Scan for the cell matching the given text and deliver its [x, y] coordinate at center. 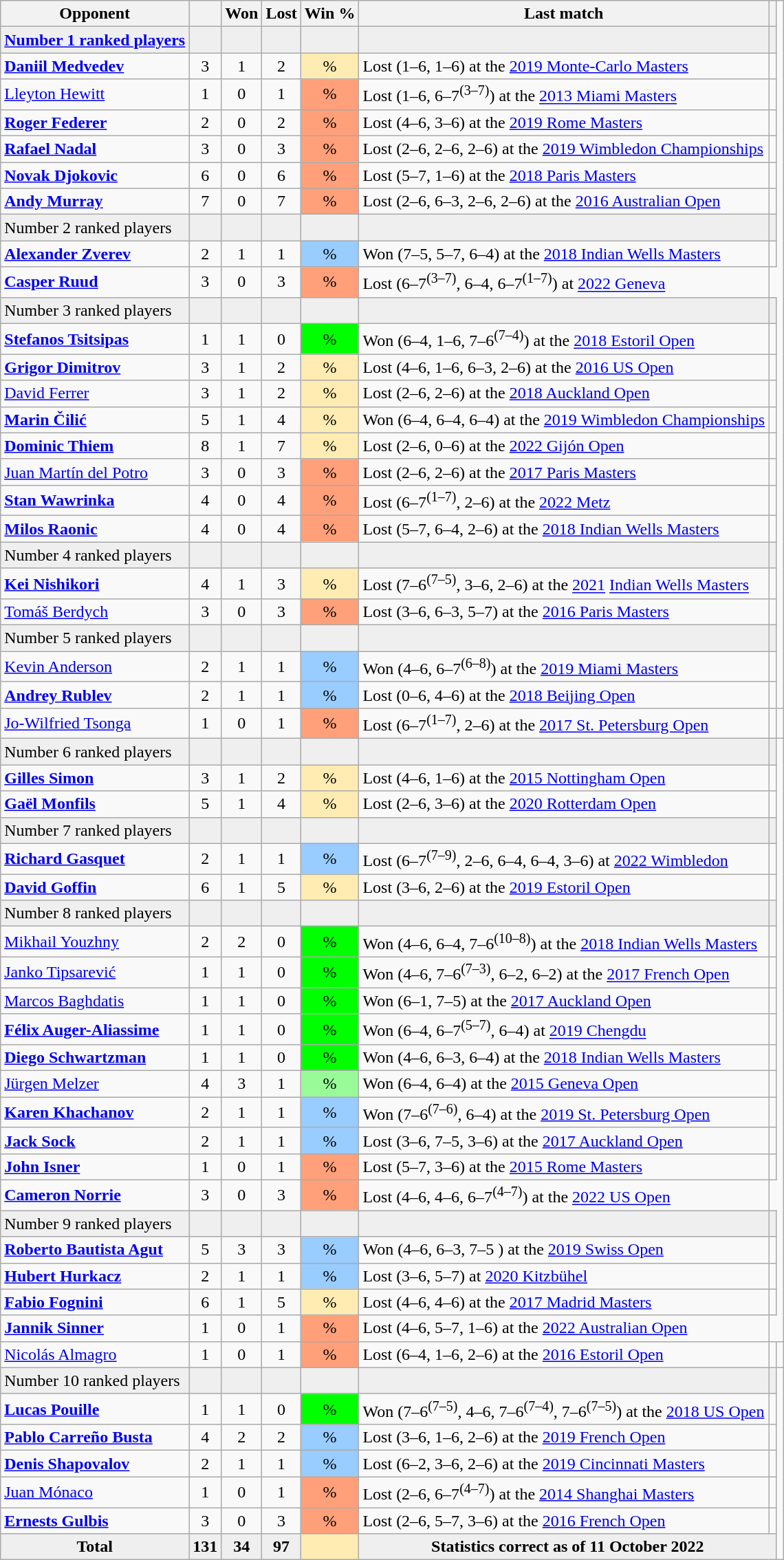
Kei Nishikori [95, 583]
Andrey Rublev [95, 695]
Number 4 ranked players [95, 555]
Jürgen Melzer [95, 1084]
Won (7–6(7–5), 4–6, 7–6(7–4), 7–6(7–5)) at the 2018 US Open [564, 1409]
Lost (7–6(7–5), 3–6, 2–6) at the 2021 Indian Wells Masters [564, 583]
Marin Čilić [95, 420]
Janko Tipsarević [95, 973]
Jannik Sinner [95, 1328]
Won [242, 14]
Lost (2–6, 3–6) at the 2020 Rotterdam Open [564, 804]
Lost (6–7(3–7), 6–4, 6–7(1–7)) at 2022 Geneva [564, 282]
Won (4–6, 6–3, 7–5 ) at the 2019 Swiss Open [564, 1250]
Lost (2–6, 5–7, 3–6) at the 2016 French Open [564, 1521]
Roberto Bautista Agut [95, 1250]
Nicolás Almagro [95, 1354]
Denis Shapovalov [95, 1464]
Won (4–6, 7–6(7–3), 6–2, 6–2) at the 2017 French Open [564, 973]
Roger Federer [95, 122]
Lost (4–6, 5–7, 1–6) at the 2022 Australian Open [564, 1328]
Lleyton Hewitt [95, 95]
Number 8 ranked players [95, 913]
Total [95, 1547]
Juan Martín del Potro [95, 472]
Lost (3–6, 7–5, 3–6) at the 2017 Auckland Open [564, 1140]
Tomáš Berdych [95, 612]
Won (4–6, 6–7(6–8)) at the 2019 Miami Masters [564, 667]
Lost (6–7(7–9), 2–6, 6–4, 6–4, 3–6) at 2022 Wimbledon [564, 858]
Fabio Fognini [95, 1302]
John Isner [95, 1167]
Casper Ruud [95, 282]
Karen Khachanov [95, 1113]
Gilles Simon [95, 778]
Novak Djokovic [95, 175]
Won (7–5, 5–7, 6–4) at the 2018 Indian Wells Masters [564, 254]
Richard Gasquet [95, 858]
Won (7–6(7–6), 6–4) at the 2019 St. Petersburg Open [564, 1113]
Lost (4–6, 1–6) at the 2015 Nottingham Open [564, 778]
Number 1 ranked players [95, 40]
Number 3 ranked players [95, 310]
Won (4–6, 6–4, 7–6(10–8)) at the 2018 Indian Wells Masters [564, 942]
Juan Mónaco [95, 1493]
Lost (5–7, 1–6) at the 2018 Paris Masters [564, 175]
Lost (6–7(1–7), 2–6) at the 2022 Metz [564, 501]
Lost (6–2, 3–6, 2–6) at the 2019 Cincinnati Masters [564, 1464]
Milos Raonic [95, 529]
Lost (5–7, 6–4, 2–6) at the 2018 Indian Wells Masters [564, 529]
Dominic Thiem [95, 446]
Pablo Carreño Busta [95, 1438]
Opponent [95, 14]
Won (6–4, 6–4, 6–4) at the 2019 Wimbledon Championships [564, 420]
Marcos Baghdatis [95, 1001]
Grigor Dimitrov [95, 367]
Diego Schwartzman [95, 1058]
Lost (1–6, 1–6) at the 2019 Monte-Carlo Masters [564, 66]
Lost (3–6, 2–6) at the 2019 Estoril Open [564, 887]
Lost (0–6, 4–6) at the 2018 Beijing Open [564, 695]
Lost (4–6, 4–6, 6–7(4–7)) at the 2022 US Open [564, 1195]
Lost (2–6, 2–6) at the 2018 Auckland Open [564, 393]
Lost (2–6, 6–7(4–7)) at the 2014 Shanghai Masters [564, 1493]
Stan Wawrinka [95, 501]
Statistics correct as of 11 October 2022 [568, 1547]
Lost (2–6, 2–6) at the 2017 Paris Masters [564, 472]
Last match [564, 14]
Win % [330, 14]
Number 5 ranked players [95, 638]
David Goffin [95, 887]
Lost [281, 14]
Won (6–4, 1–6, 7–6(7–4)) at the 2018 Estoril Open [564, 338]
Lost (2–6, 2–6, 2–6) at the 2019 Wimbledon Championships [564, 149]
Jack Sock [95, 1140]
Lost (4–6, 3–6) at the 2019 Rome Masters [564, 122]
Lost (3–6, 1–6, 2–6) at the 2019 French Open [564, 1438]
Number 7 ranked players [95, 830]
Won (6–4, 6–4) at the 2015 Geneva Open [564, 1084]
Kevin Anderson [95, 667]
Lost (4–6, 1–6, 6–3, 2–6) at the 2016 US Open [564, 367]
Lost (6–4, 1–6, 2–6) at the 2016 Estoril Open [564, 1354]
Rafael Nadal [95, 149]
Number 10 ranked players [95, 1380]
Lost (6–7(1–7), 2–6) at the 2017 St. Petersburg Open [564, 724]
8 [205, 446]
Lost (2–6, 0–6) at the 2022 Gijón Open [564, 446]
Lost (5–7, 3–6) at the 2015 Rome Masters [564, 1167]
Hubert Hurkacz [95, 1276]
Lost (2–6, 6–3, 2–6, 2–6) at the 2016 Australian Open [564, 202]
34 [242, 1547]
Lost (3–6, 6–3, 5–7) at the 2016 Paris Masters [564, 612]
Jo-Wilfried Tsonga [95, 724]
Cameron Norrie [95, 1195]
Mikhail Youzhny [95, 942]
David Ferrer [95, 393]
Number 2 ranked players [95, 228]
131 [205, 1547]
Félix Auger-Aliassime [95, 1029]
Won (6–1, 7–5) at the 2017 Auckland Open [564, 1001]
Alexander Zverev [95, 254]
Andy Murray [95, 202]
Ernests Gulbis [95, 1521]
Daniil Medvedev [95, 66]
Lost (3–6, 5–7) at 2020 Kitzbühel [564, 1276]
97 [281, 1547]
Stefanos Tsitsipas [95, 338]
Number 6 ranked players [95, 752]
Lost (4–6, 4–6) at the 2017 Madrid Masters [564, 1302]
Won (4–6, 6–3, 6–4) at the 2018 Indian Wells Masters [564, 1058]
Lost (1–6, 6–7(3–7)) at the 2013 Miami Masters [564, 95]
Lucas Pouille [95, 1409]
Won (6–4, 6–7(5–7), 6–4) at 2019 Chengdu [564, 1029]
Number 9 ranked players [95, 1224]
Gaël Monfils [95, 804]
